Return (x, y) of the center of cell containing provided text 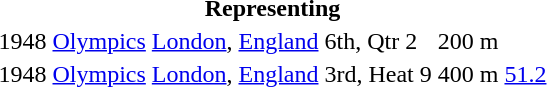
Olympics (99, 41)
London, England (235, 41)
200 m (468, 41)
6th, Qtr 2 (378, 41)
